Extract the (X, Y) coordinate from the center of the cell holding the provided text.  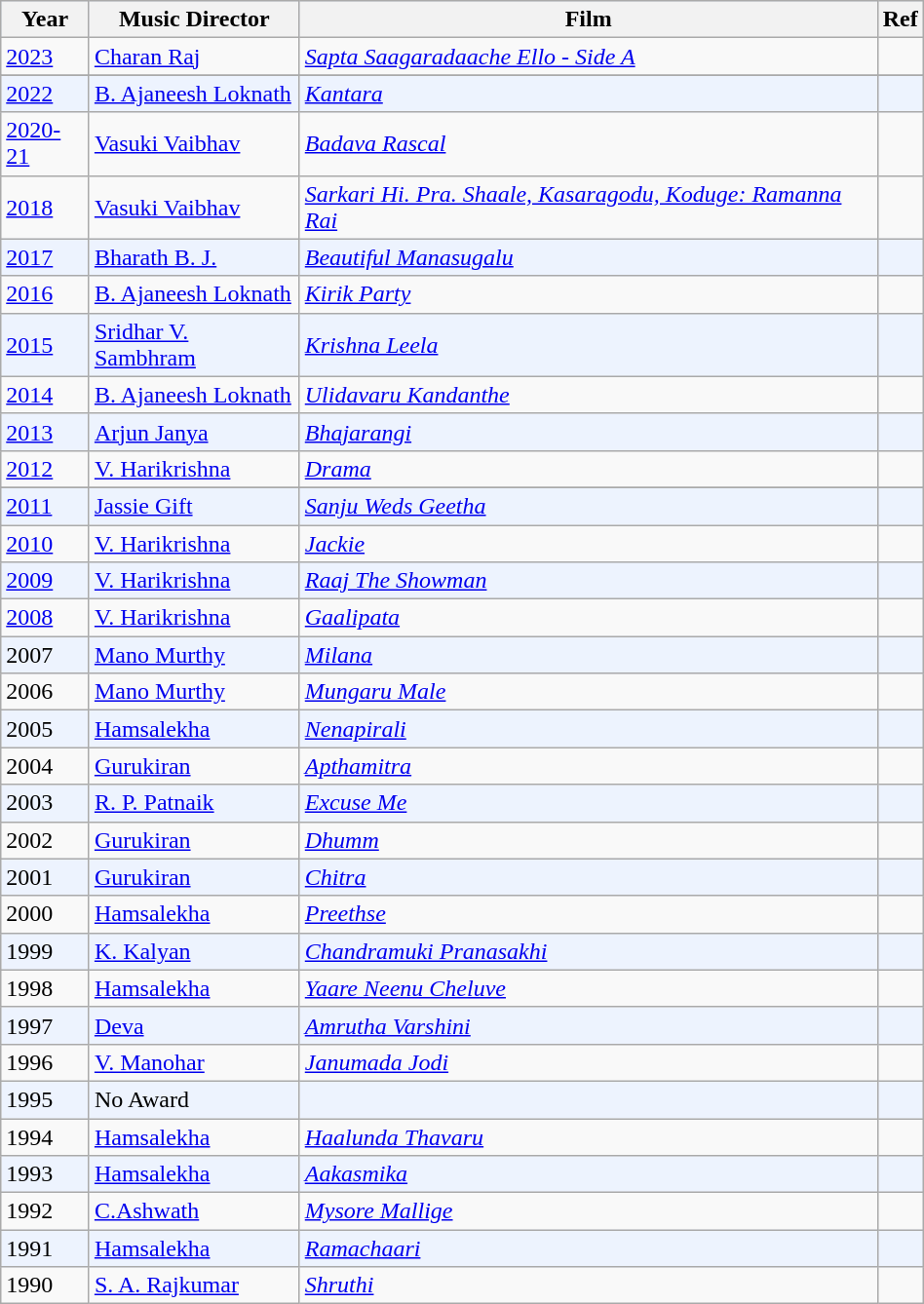
Excuse Me (589, 803)
Dhumm (589, 840)
Kirik Party (589, 294)
Music Director (194, 19)
2000 (45, 914)
Gaalipata (589, 618)
2014 (45, 395)
Drama (589, 469)
Shruthi (589, 1285)
R. P. Patnaik (194, 803)
Ref (901, 19)
Preethse (589, 914)
2008 (45, 618)
K. Kalyan (194, 951)
Ramachaari (589, 1248)
Mungaru Male (589, 692)
Haalunda Thavaru (589, 1137)
Ulidavaru Kandanthe (589, 395)
Aakasmika (589, 1174)
Apthamitra (589, 766)
Jackie (589, 543)
2017 (45, 257)
Milana (589, 655)
Sarkari Hi. Pra. Shaale, Kasaragodu, Koduge: Ramanna Rai (589, 207)
Nenapirali (589, 729)
Charan Raj (194, 57)
Bhajarangi (589, 432)
2023 (45, 57)
2007 (45, 655)
Jassie Gift (194, 506)
1992 (45, 1211)
Year (45, 19)
1990 (45, 1285)
2009 (45, 581)
2005 (45, 729)
2012 (45, 469)
Bharath B. J. (194, 257)
1995 (45, 1099)
C.Ashwath (194, 1211)
Sanju Weds Geetha (589, 506)
1997 (45, 1025)
Chitra (589, 877)
V. Manohar (194, 1062)
2016 (45, 294)
Kantara (589, 94)
2006 (45, 692)
2001 (45, 877)
2004 (45, 766)
2010 (45, 543)
Beautiful Manasugalu (589, 257)
2013 (45, 432)
1999 (45, 951)
Chandramuki Pranasakhi (589, 951)
Yaare Neenu Cheluve (589, 988)
S. A. Rajkumar (194, 1285)
Arjun Janya (194, 432)
Sridhar V. Sambhram (194, 345)
Krishna Leela (589, 345)
Raaj The Showman (589, 581)
Deva (194, 1025)
1993 (45, 1174)
1998 (45, 988)
2018 (45, 207)
2011 (45, 506)
Janumada Jodi (589, 1062)
2022 (45, 94)
1996 (45, 1062)
2015 (45, 345)
Film (589, 19)
2002 (45, 840)
1994 (45, 1137)
2020-21 (45, 144)
Mysore Mallige (589, 1211)
1991 (45, 1248)
2003 (45, 803)
Amrutha Varshini (589, 1025)
Badava Rascal (589, 144)
No Award (194, 1099)
Sapta Saagaradaache Ello - Side A (589, 57)
